From the cell containing the given text, extract its center point as [x, y] coordinate. 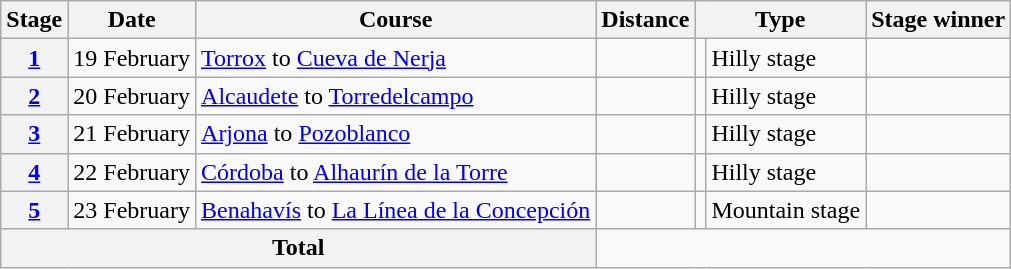
Date [132, 20]
Benahavís to La Línea de la Concepción [396, 210]
4 [34, 172]
Stage [34, 20]
Distance [646, 20]
3 [34, 134]
Course [396, 20]
Type [780, 20]
Stage winner [938, 20]
Mountain stage [786, 210]
5 [34, 210]
19 February [132, 58]
Arjona to Pozoblanco [396, 134]
Torrox to Cueva de Nerja [396, 58]
Córdoba to Alhaurín de la Torre [396, 172]
Total [298, 248]
20 February [132, 96]
22 February [132, 172]
21 February [132, 134]
23 February [132, 210]
Alcaudete to Torredelcampo [396, 96]
2 [34, 96]
1 [34, 58]
